Identify which cell holds the provided text, then report its (X, Y) central coordinate. 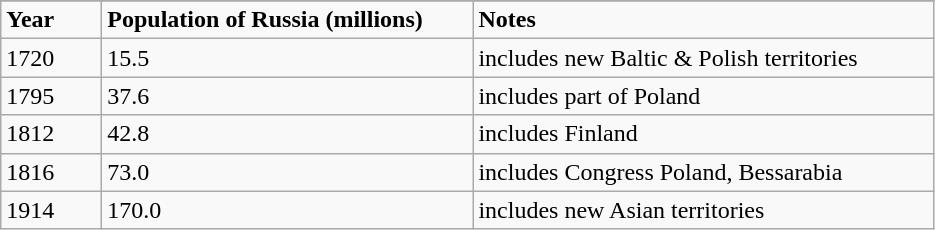
1816 (52, 172)
includes new Baltic & Polish territories (704, 58)
170.0 (288, 210)
includes new Asian territories (704, 210)
37.6 (288, 96)
includes Congress Poland, Bessarabia (704, 172)
1812 (52, 134)
includes Finland (704, 134)
Year (52, 20)
42.8 (288, 134)
1795 (52, 96)
73.0 (288, 172)
Notes (704, 20)
1720 (52, 58)
Population of Russia (millions) (288, 20)
15.5 (288, 58)
1914 (52, 210)
includes part of Poland (704, 96)
